Output the [x, y] coordinate of the center of the cell containing the given text.  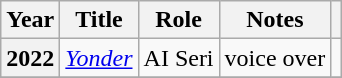
Year [30, 20]
Title [99, 20]
voice over [275, 58]
2022 [30, 58]
Yonder [99, 58]
Notes [275, 20]
Role [178, 20]
AI Seri [178, 58]
